Identify which cell holds the provided text, then report its (x, y) central coordinate. 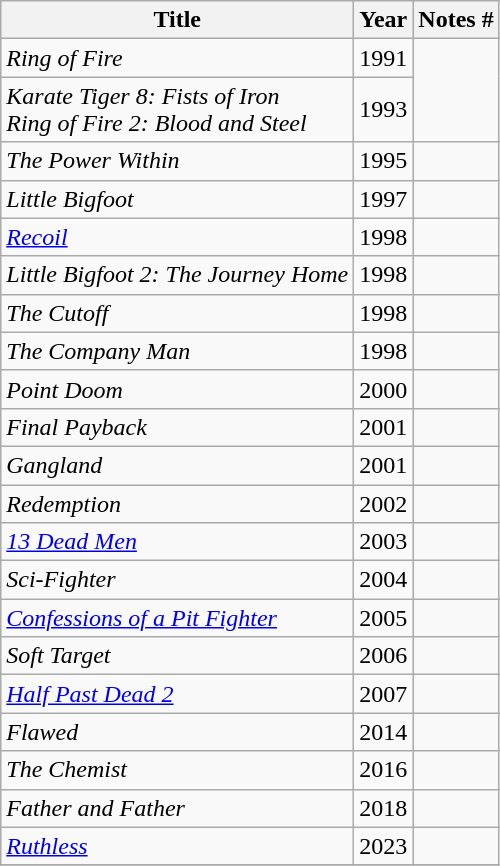
Ring of Fire (178, 58)
Gangland (178, 465)
2004 (384, 580)
Final Payback (178, 427)
2005 (384, 618)
Karate Tiger 8: Fists of IronRing of Fire 2: Blood and Steel (178, 110)
2000 (384, 389)
2006 (384, 656)
The Cutoff (178, 313)
Half Past Dead 2 (178, 694)
1993 (384, 110)
1995 (384, 161)
Year (384, 20)
2002 (384, 503)
Notes # (456, 20)
The Chemist (178, 770)
Soft Target (178, 656)
2023 (384, 846)
Flawed (178, 732)
2003 (384, 542)
2014 (384, 732)
Ruthless (178, 846)
Father and Father (178, 808)
1991 (384, 58)
13 Dead Men (178, 542)
Redemption (178, 503)
Recoil (178, 237)
Confessions of a Pit Fighter (178, 618)
The Company Man (178, 351)
Title (178, 20)
Little Bigfoot 2: The Journey Home (178, 275)
1997 (384, 199)
2016 (384, 770)
Point Doom (178, 389)
2018 (384, 808)
Sci-Fighter (178, 580)
The Power Within (178, 161)
Little Bigfoot (178, 199)
2007 (384, 694)
